Locate the cell with the specified text and output its [X, Y] center coordinate. 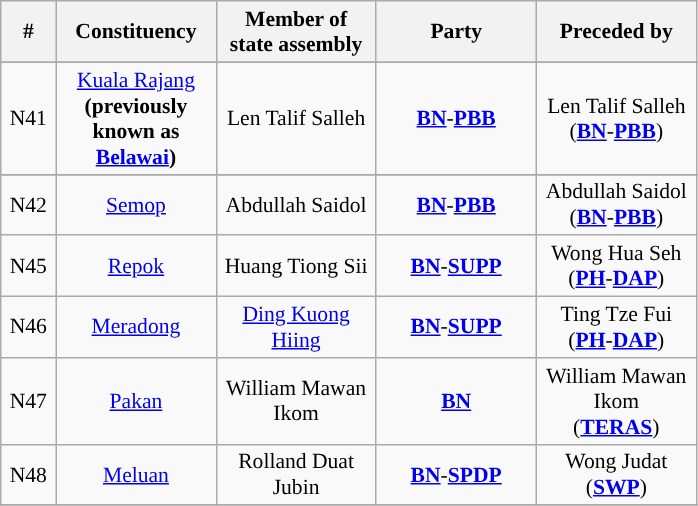
Semop [136, 204]
Preceded by [616, 32]
Ting Tze Fui(PH-DAP) [616, 328]
N47 [28, 402]
BN [456, 402]
N46 [28, 328]
Abdullah Saidol (BN-PBB) [616, 204]
Meradong [136, 328]
Pakan [136, 402]
Len Talif Salleh [296, 118]
N48 [28, 474]
Party [456, 32]
Wong Hua Seh(PH-DAP) [616, 266]
Len Talif Salleh (BN-PBB) [616, 118]
Repok [136, 266]
Meluan [136, 474]
Member of state assembly [296, 32]
N42 [28, 204]
Huang Tiong Sii [296, 266]
William Mawan Ikom [296, 402]
Kuala Rajang (previously known as Belawai) [136, 118]
Ding Kuong Hiing [296, 328]
Constituency [136, 32]
Abdullah Saidol [296, 204]
BN-SPDP [456, 474]
# [28, 32]
N41 [28, 118]
William Mawan Ikom (TERAS) [616, 402]
Wong Judat (SWP) [616, 474]
Rolland Duat Jubin [296, 474]
N45 [28, 266]
